Search for the cell housing the specified text and yield its [X, Y] center coordinate. 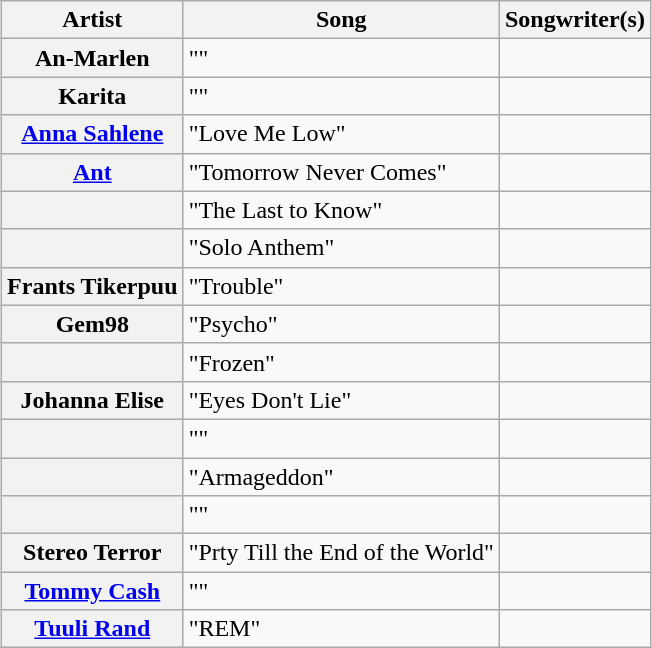
"Psycho" [341, 324]
Stereo Terror [93, 553]
Tommy Cash [93, 591]
"REM" [341, 629]
"Love Me Low" [341, 134]
Songwriter(s) [574, 20]
Artist [93, 20]
"Tomorrow Never Comes" [341, 172]
Song [341, 20]
"Frozen" [341, 362]
Frants Tikerpuu [93, 286]
Johanna Elise [93, 400]
"Armageddon" [341, 477]
An-Marlen [93, 58]
"The Last to Know" [341, 210]
"Solo Anthem" [341, 248]
Karita [93, 96]
Tuuli Rand [93, 629]
"Eyes Don't Lie" [341, 400]
Anna Sahlene [93, 134]
Gem98 [93, 324]
"Prty Till the End of the World" [341, 553]
Ant [93, 172]
"Trouble" [341, 286]
